Return [x, y] of the center of cell containing provided text 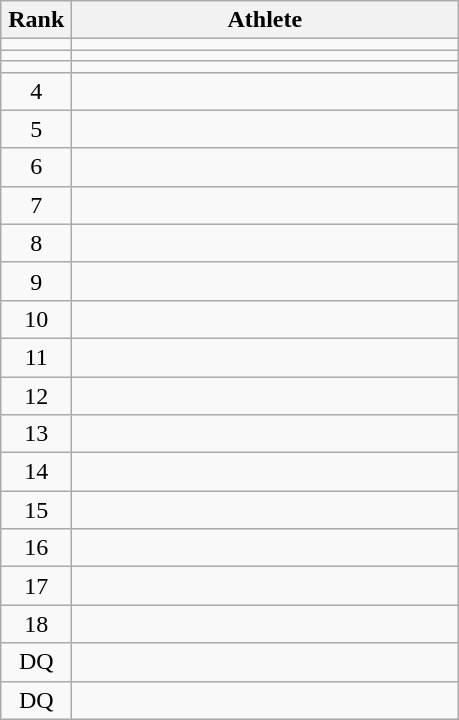
13 [36, 434]
Athlete [265, 20]
11 [36, 357]
15 [36, 510]
12 [36, 395]
8 [36, 243]
4 [36, 91]
10 [36, 319]
9 [36, 281]
6 [36, 167]
7 [36, 205]
5 [36, 129]
18 [36, 624]
14 [36, 472]
Rank [36, 20]
16 [36, 548]
17 [36, 586]
